From the cell containing the given text, extract its center point as [x, y] coordinate. 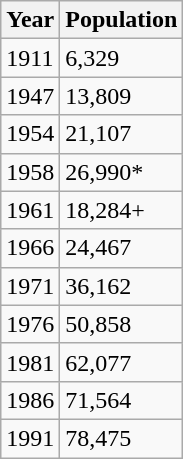
1961 [30, 210]
18,284+ [122, 210]
1981 [30, 362]
1954 [30, 134]
1947 [30, 96]
Year [30, 20]
6,329 [122, 58]
1991 [30, 438]
Population [122, 20]
71,564 [122, 400]
13,809 [122, 96]
24,467 [122, 248]
62,077 [122, 362]
1971 [30, 286]
1911 [30, 58]
1976 [30, 324]
36,162 [122, 286]
50,858 [122, 324]
1958 [30, 172]
26,990* [122, 172]
78,475 [122, 438]
1966 [30, 248]
1986 [30, 400]
21,107 [122, 134]
